From the cell containing the given text, extract its center point as [x, y] coordinate. 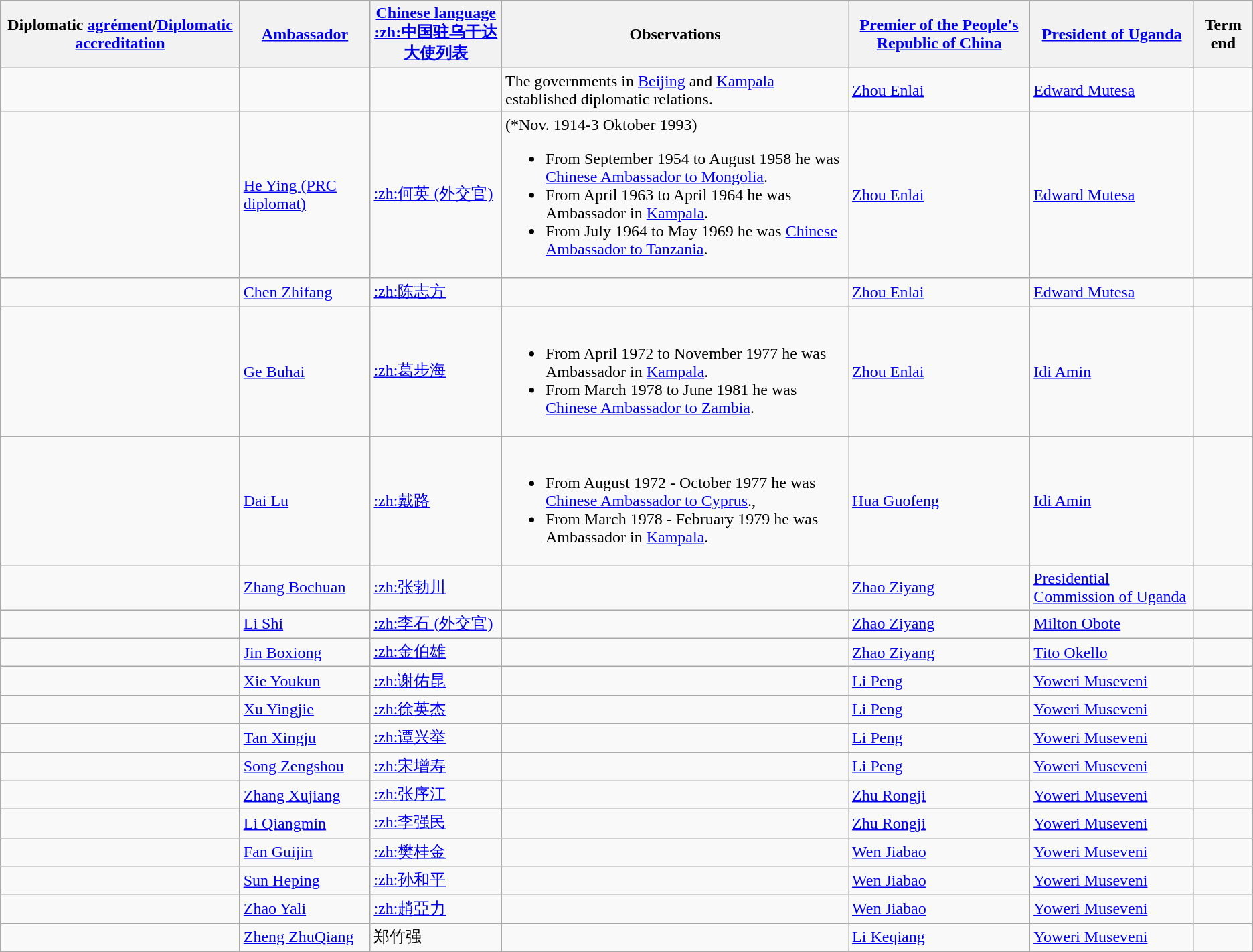
Zhang Xujiang [305, 795]
:zh:李强民 [436, 823]
:zh:谢佑昆 [436, 682]
Li Keqiang [940, 937]
President of Uganda [1112, 35]
Milton Obote [1112, 624]
Term end [1223, 35]
:zh:陈志方 [436, 292]
From April 1972 to November 1977 he was Ambassador in Kampala.From March 1978 to June 1981 he was Chinese Ambassador to Zambia. [675, 372]
:zh:李石 (外交官) [436, 624]
Fan Guijin [305, 852]
Hua Guofeng [940, 501]
Xu Yingjie [305, 710]
Jin Boxiong [305, 652]
Zhao Yali [305, 909]
Zhang Bochuan [305, 588]
:zh:张序江 [436, 795]
:zh:趙亞力 [436, 909]
Li Qiangmin [305, 823]
:zh:戴路 [436, 501]
:zh:徐英杰 [436, 710]
:zh:何英 (外交官) [436, 195]
Li Shi [305, 624]
Song Zengshou [305, 767]
Ambassador [305, 35]
Presidential Commission of Uganda [1112, 588]
Diplomatic agrément/Diplomatic accreditation [120, 35]
Tito Okello [1112, 652]
Sun Heping [305, 881]
:zh:樊桂金 [436, 852]
Chinese language:zh:中国驻乌干达大使列表 [436, 35]
Chen Zhifang [305, 292]
:zh:宋增寿 [436, 767]
:zh:葛步海 [436, 372]
:zh:谭兴举 [436, 738]
:zh:孙和平 [436, 881]
The governments in Beijing and Kampala established diplomatic relations. [675, 90]
Ge Buhai [305, 372]
Observations [675, 35]
Zheng ZhuQiang [305, 937]
Tan Xingju [305, 738]
:zh:金伯雄 [436, 652]
Dai Lu [305, 501]
From August 1972 - October 1977 he was Chinese Ambassador to Cyprus.,From March 1978 - February 1979 he was Ambassador in Kampala. [675, 501]
He Ying (PRC diplomat) [305, 195]
郑竹强 [436, 937]
:zh:张勃川 [436, 588]
Xie Youkun [305, 682]
Premier of the People's Republic of China [940, 35]
